Find where the given text appears and provide that cell's center as (x, y) coordinate. 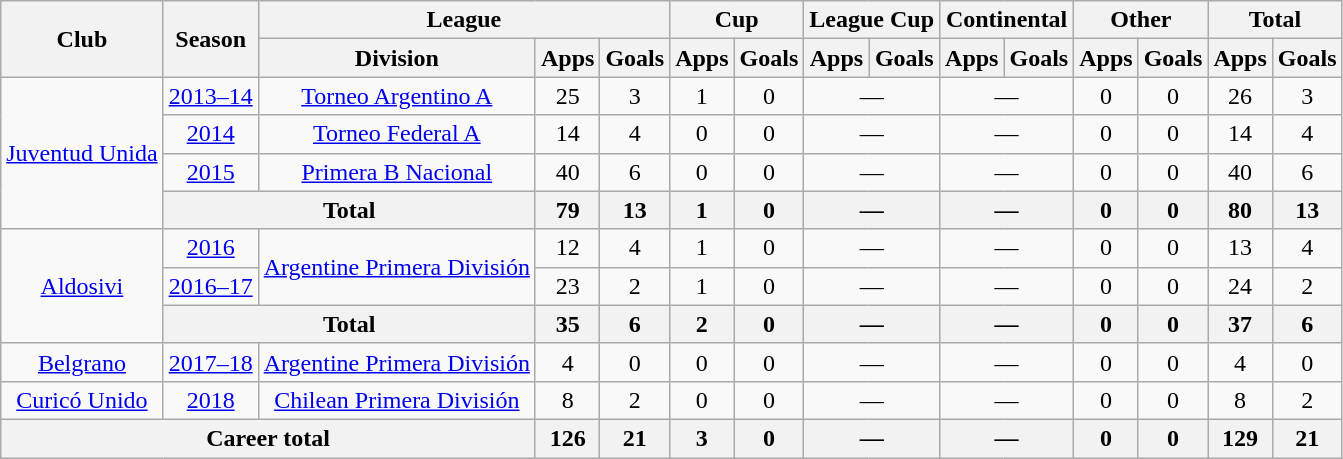
37 (1240, 324)
Chilean Primera División (396, 400)
12 (567, 248)
Primera B Nacional (396, 172)
Torneo Argentino A (396, 96)
Career total (268, 438)
Division (396, 58)
Belgrano (82, 362)
79 (567, 210)
2013–14 (210, 96)
2018 (210, 400)
23 (567, 286)
35 (567, 324)
Torneo Federal A (396, 134)
2015 (210, 172)
126 (567, 438)
26 (1240, 96)
2014 (210, 134)
Juventud Unida (82, 153)
Continental (1007, 20)
Other (1141, 20)
Club (82, 39)
2016–17 (210, 286)
129 (1240, 438)
Aldosivi (82, 286)
2016 (210, 248)
Cup (737, 20)
24 (1240, 286)
Season (210, 39)
25 (567, 96)
Curicó Unido (82, 400)
2017–18 (210, 362)
80 (1240, 210)
League (464, 20)
League Cup (872, 20)
